Capture the cell that displays the provided text and extract its [X, Y] central coordinate. 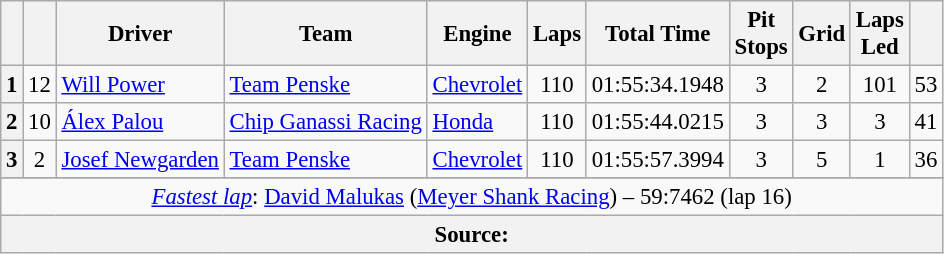
53 [926, 85]
Total Time [658, 34]
Source: [472, 235]
Driver [140, 34]
Team [326, 34]
Grid [822, 34]
101 [880, 85]
PitStops [761, 34]
12 [40, 85]
41 [926, 122]
Honda [477, 122]
01:55:57.3994 [658, 160]
Fastest lap: David Malukas (Meyer Shank Racing) – 59:7462 (lap 16) [472, 197]
Josef Newgarden [140, 160]
10 [40, 122]
LapsLed [880, 34]
Álex Palou [140, 122]
Engine [477, 34]
01:55:44.0215 [658, 122]
Laps [558, 34]
Chip Ganassi Racing [326, 122]
36 [926, 160]
01:55:34.1948 [658, 85]
Will Power [140, 85]
5 [822, 160]
